Find where the given text appears and provide that cell's center as (X, Y) coordinate. 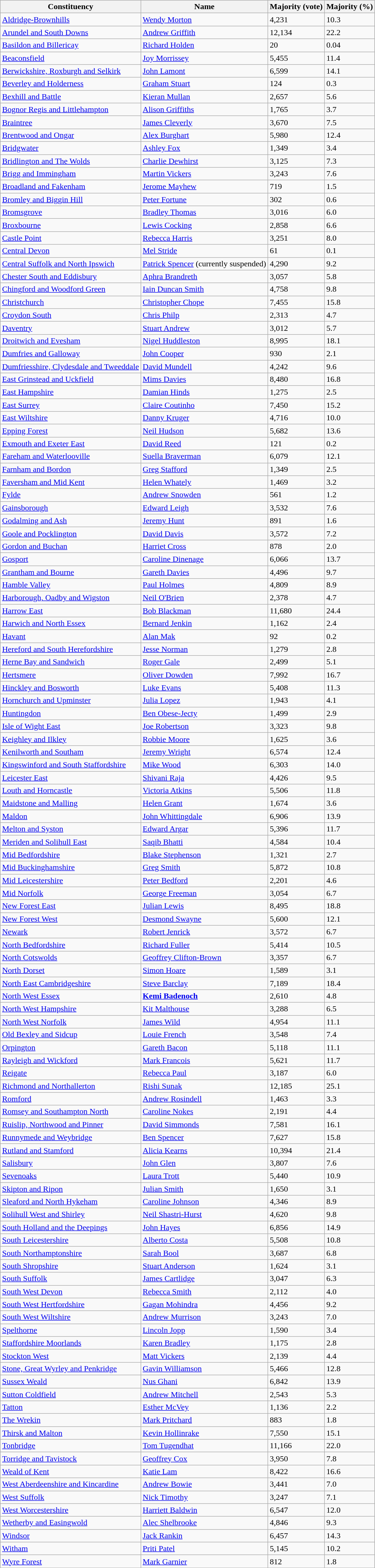
East Surrey (71, 405)
1,463 (296, 1099)
3,687 (296, 1253)
Julian Smith (204, 1189)
Joy Morrissey (204, 58)
3.3 (349, 1099)
Julia Lopez (204, 700)
Kemi Badenoch (204, 996)
Reigate (71, 1073)
2.0 (349, 546)
10.9 (349, 1176)
5.7 (349, 328)
Bridgwater (71, 148)
Alison Griffiths (204, 109)
12,185 (296, 1086)
Old Bexley and Sidcup (71, 1035)
Broadland and Fakenham (71, 187)
Godalming and Ash (71, 521)
South Leicestershire (71, 1240)
Andrew Rosindell (204, 1099)
2,139 (296, 1356)
4,584 (296, 842)
2,112 (296, 1292)
Berwickshire, Roxburgh and Selkirk (71, 71)
9.6 (349, 366)
4,809 (296, 585)
Fylde (71, 495)
3,187 (296, 1073)
Arundel and South Downs (71, 32)
1,275 (296, 392)
Caroline Johnson (204, 1202)
5,396 (296, 829)
Aldridge-Brownhills (71, 20)
Maldon (71, 816)
Caroline Dinenage (204, 559)
Mid Norfolk (71, 893)
Windsor (71, 1536)
10.4 (349, 842)
5,508 (296, 1240)
5,408 (296, 688)
812 (296, 1561)
24.4 (349, 611)
1,624 (296, 1266)
Priti Patel (204, 1548)
Alec Shelbrooke (204, 1523)
Broxbourne (71, 225)
North Cotswolds (71, 957)
Wendy Morton (204, 20)
Beaconsfield (71, 58)
561 (296, 495)
3,057 (296, 276)
South Northamptonshire (71, 1253)
5.1 (349, 662)
Mike Wood (204, 765)
Chester South and Eddisbury (71, 276)
James Cartlidge (204, 1279)
Herne Bay and Sandwich (71, 662)
Stuart Andrew (204, 328)
Mid Buckinghamshire (71, 868)
7,581 (296, 1124)
13.6 (349, 431)
4.1 (349, 700)
302 (296, 200)
4.8 (349, 996)
North East Cambridgeshire (71, 983)
4,426 (296, 777)
Louth and Horncastle (71, 791)
Steve Barclay (204, 983)
Jeremy Hunt (204, 521)
Andrew Snowden (204, 495)
Mark Francois (204, 1060)
David Reed (204, 444)
Majority (%) (349, 7)
James Cleverly (204, 122)
1.5 (349, 187)
3,012 (296, 328)
5,466 (296, 1368)
0.3 (349, 84)
Christopher Chope (204, 302)
Bridlington and The Wolds (71, 161)
James Wild (204, 1022)
5,682 (296, 431)
Majority (vote) (296, 7)
Richmond and Northallerton (71, 1086)
Gareth Davies (204, 572)
Mims Davies (204, 379)
7,189 (296, 983)
Kevin Hollinrake (204, 1433)
1,469 (296, 482)
4,242 (296, 366)
Daventry (71, 328)
Gareth Bacon (204, 1047)
Harwich and North Essex (71, 623)
Geoffrey Clifton-Brown (204, 957)
Blake Stephenson (204, 855)
John Hayes (204, 1227)
3.7 (349, 109)
1.2 (349, 495)
Kit Malthouse (204, 1009)
891 (296, 521)
2,313 (296, 315)
Witham (71, 1548)
Luke Evans (204, 688)
Alex Burghart (204, 135)
7.5 (349, 122)
Matt Vickers (204, 1356)
10.5 (349, 945)
Brigg and Immingham (71, 174)
3,247 (296, 1497)
Orpington (71, 1047)
Harriett Baldwin (204, 1510)
Peter Bedford (204, 880)
Greg Smith (204, 868)
Tonbridge (71, 1446)
Alan Mak (204, 636)
Hornchurch and Upminster (71, 700)
Rutland and Stamford (71, 1150)
Thirsk and Malton (71, 1433)
Stone, Great Wyrley and Penkridge (71, 1368)
Isle of Wight East (71, 726)
4,954 (296, 1022)
Gainsborough (71, 508)
Salisbury (71, 1163)
Saqib Bhatti (204, 842)
Leicester East (71, 777)
4,758 (296, 289)
Chingford and Woodford Green (71, 289)
Weald of Kent (71, 1471)
Goole and Pocklington (71, 533)
6,457 (296, 1536)
Christchurch (71, 302)
5,872 (296, 868)
4.0 (349, 1292)
2,201 (296, 880)
George Freeman (204, 893)
18.1 (349, 341)
6,599 (296, 71)
6,066 (296, 559)
2,610 (296, 996)
5,600 (296, 919)
John Cooper (204, 353)
2.4 (349, 623)
South Holland and the Deepings (71, 1227)
West Aberdeenshire and Kincardine (71, 1484)
Damian Hinds (204, 392)
124 (296, 84)
11,680 (296, 611)
Nigel Huddleston (204, 341)
11.4 (349, 58)
13.7 (349, 559)
Sleaford and North Hykeham (71, 1202)
East Grinstead and Uckfield (71, 379)
Central Suffolk and North Ipswich (71, 264)
Kingswinford and South Staffordshire (71, 765)
1,589 (296, 970)
Exmouth and Exeter East (71, 444)
2.9 (349, 713)
Alicia Kearns (204, 1150)
3,047 (296, 1279)
2,858 (296, 225)
Name (204, 7)
25.1 (349, 1086)
Brentwood and Ongar (71, 135)
Bradley Thomas (204, 212)
Melton and Syston (71, 829)
North West Norfolk (71, 1022)
22.2 (349, 32)
Andrew Mitchell (204, 1394)
3,807 (296, 1163)
Kieran Mullan (204, 97)
Paul Holmes (204, 585)
21.4 (349, 1150)
930 (296, 353)
David Mundell (204, 366)
Bognor Regis and Littlehampton (71, 109)
North Dorset (71, 970)
Martin Vickers (204, 174)
15.2 (349, 405)
Lewis Cocking (204, 225)
Tatton (71, 1407)
5.3 (349, 1394)
Chris Philp (204, 315)
8,422 (296, 1471)
5,980 (296, 135)
1,162 (296, 623)
3,670 (296, 122)
Hinckley and Bosworth (71, 688)
2,657 (296, 97)
8.0 (349, 238)
Simon Hoare (204, 970)
Dumfries and Galloway (71, 353)
14.9 (349, 1227)
6,079 (296, 456)
Rayleigh and Wickford (71, 1060)
3,950 (296, 1459)
Mid Bedfordshire (71, 855)
South Shropshire (71, 1266)
Croydon South (71, 315)
Claire Coutinho (204, 405)
12.0 (349, 1510)
883 (296, 1420)
3.2 (349, 482)
Central Devon (71, 251)
Faversham and Mid Kent (71, 482)
0.1 (349, 251)
5,455 (296, 58)
Jack Rankin (204, 1536)
3,251 (296, 238)
12,134 (296, 32)
Harborough, Oadby and Wigston (71, 598)
5,621 (296, 1060)
10.2 (349, 1548)
878 (296, 546)
4,346 (296, 1202)
1,136 (296, 1407)
1,279 (296, 649)
Neil Hudson (204, 431)
15.1 (349, 1433)
Jerome Mayhew (204, 187)
Stuart Anderson (204, 1266)
John Whittingdale (204, 816)
Richard Fuller (204, 945)
Bob Blackman (204, 611)
14.0 (349, 765)
Rebecca Paul (204, 1073)
8,480 (296, 379)
Hamble Valley (71, 585)
John Glen (204, 1163)
7,627 (296, 1137)
Helen Whately (204, 482)
22.0 (349, 1446)
5.6 (349, 97)
Graham Stuart (204, 84)
Patrick Spencer (currently suspended) (204, 264)
Caroline Nokes (204, 1112)
3,323 (296, 726)
Wyre Forest (71, 1561)
7,450 (296, 405)
Robert Jenrick (204, 932)
Andrew Griffith (204, 32)
16.7 (349, 675)
West Suffolk (71, 1497)
David Davis (204, 533)
2.7 (349, 855)
3,125 (296, 161)
Dumfriesshire, Clydesdale and Tweeddale (71, 366)
Iain Duncan Smith (204, 289)
South Suffolk (71, 1279)
92 (296, 636)
4,231 (296, 20)
Harriet Cross (204, 546)
Esther McVey (204, 1407)
7.2 (349, 533)
3,441 (296, 1484)
Julian Lewis (204, 906)
Sarah Bool (204, 1253)
Rishi Sunak (204, 1086)
Laura Trott (204, 1176)
Harrow East (71, 611)
Desmond Swayne (204, 919)
6.3 (349, 1279)
4,716 (296, 418)
Keighley and Ilkley (71, 739)
Sutton Coldfield (71, 1394)
Mel Stride (204, 251)
4,620 (296, 1215)
6.5 (349, 1009)
Braintree (71, 122)
West Worcestershire (71, 1510)
4,496 (296, 572)
4,846 (296, 1523)
Suella Braverman (204, 456)
Staffordshire Moorlands (71, 1343)
Wetherby and Easingwold (71, 1523)
1,590 (296, 1330)
Romford (71, 1099)
1,650 (296, 1189)
Maidstone and Malling (71, 803)
East Hampshire (71, 392)
Shivani Raja (204, 777)
Gosport (71, 559)
1,625 (296, 739)
Greg Stafford (204, 469)
Edward Leigh (204, 508)
2,543 (296, 1394)
Meriden and Solihull East (71, 842)
3,357 (296, 957)
7,455 (296, 302)
Mark Pritchard (204, 1420)
5,414 (296, 945)
New Forest West (71, 919)
Tom Tugendhat (204, 1446)
10,394 (296, 1150)
Bromley and Biggin Hill (71, 200)
Epping Forest (71, 431)
South West Hertfordshire (71, 1304)
2.1 (349, 353)
Roger Gale (204, 662)
14.1 (349, 71)
Spelthorne (71, 1330)
Karen Bradley (204, 1343)
61 (296, 251)
Ben Obese-Jecty (204, 713)
Andrew Murrison (204, 1317)
3,548 (296, 1035)
South West Wiltshire (71, 1317)
Rebecca Harris (204, 238)
3,016 (296, 212)
7,550 (296, 1433)
5,506 (296, 791)
719 (296, 187)
Ruislip, Northwood and Pinner (71, 1124)
1,175 (296, 1343)
Newark (71, 932)
Edward Argar (204, 829)
Charlie Dewhirst (204, 161)
North West Essex (71, 996)
12.8 (349, 1368)
Farnham and Bordon (71, 469)
4,456 (296, 1304)
1,499 (296, 713)
1,765 (296, 109)
2,378 (296, 598)
Geoffrey Cox (204, 1459)
John Lamont (204, 71)
Hereford and South Herefordshire (71, 649)
3,532 (296, 508)
North West Hampshire (71, 1009)
New Forest East (71, 906)
5.8 (349, 276)
Hertsmere (71, 675)
Droitwich and Evesham (71, 341)
Runnymede and Weybridge (71, 1137)
1,321 (296, 855)
5,440 (296, 1176)
Katie Lam (204, 1471)
Sussex Weald (71, 1381)
North Bedfordshire (71, 945)
0.6 (349, 200)
6,303 (296, 765)
6,574 (296, 752)
Lincoln Jopp (204, 1330)
10.0 (349, 418)
Beverley and Holderness (71, 84)
18.4 (349, 983)
4.6 (349, 880)
18.8 (349, 906)
2.2 (349, 1407)
Andrew Bowie (204, 1484)
1,943 (296, 700)
121 (296, 444)
South West Devon (71, 1292)
Grantham and Bourne (71, 572)
7,992 (296, 675)
5,118 (296, 1047)
9.5 (349, 777)
6.6 (349, 225)
Peter Fortune (204, 200)
Gagan Mohindra (204, 1304)
3,288 (296, 1009)
Constituency (71, 7)
6.8 (349, 1253)
Helen Grant (204, 803)
Victoria Atkins (204, 791)
David Simmonds (204, 1124)
The Wrekin (71, 1420)
4,290 (296, 264)
Neil O'Brien (204, 598)
Bromsgrove (71, 212)
Romsey and Southampton North (71, 1112)
0.04 (349, 45)
Mark Garnier (204, 1561)
Jeremy Wright (204, 752)
Danny Kruger (204, 418)
Nus Ghani (204, 1381)
Basildon and Billericay (71, 45)
6,906 (296, 816)
Gavin Williamson (204, 1368)
Oliver Dowden (204, 675)
10.3 (349, 20)
2,499 (296, 662)
Huntingdon (71, 713)
Castle Point (71, 238)
16.1 (349, 1124)
Joe Robertson (204, 726)
7.1 (349, 1497)
Richard Holden (204, 45)
5,145 (296, 1548)
Torridge and Tavistock (71, 1459)
Sevenoaks (71, 1176)
Ashley Fox (204, 148)
1,674 (296, 803)
Rebecca Smith (204, 1292)
Bexhill and Battle (71, 97)
East Wiltshire (71, 418)
Kenilworth and Southam (71, 752)
Neil Shastri-Hurst (204, 1215)
Fareham and Waterlooville (71, 456)
16.6 (349, 1471)
20 (296, 45)
Louie French (204, 1035)
7.4 (349, 1035)
Stockton West (71, 1356)
Mid Leicestershire (71, 880)
Nick Timothy (204, 1497)
9.7 (349, 572)
Ben Spencer (204, 1137)
Solihull West and Shirley (71, 1215)
11.8 (349, 791)
Skipton and Ripon (71, 1189)
Robbie Moore (204, 739)
1.6 (349, 521)
Alberto Costa (204, 1240)
14.3 (349, 1536)
6,547 (296, 1510)
9.3 (349, 1523)
7.3 (349, 161)
11,166 (296, 1446)
Havant (71, 636)
16.8 (349, 379)
Gordon and Buchan (71, 546)
11.3 (349, 688)
Aphra Brandreth (204, 276)
6,856 (296, 1227)
8,995 (296, 341)
8,495 (296, 906)
3,054 (296, 893)
Bernard Jenkin (204, 623)
2,191 (296, 1112)
6,842 (296, 1381)
Jesse Norman (204, 649)
7.8 (349, 1459)
